Return (x, y) of the center of cell containing provided text 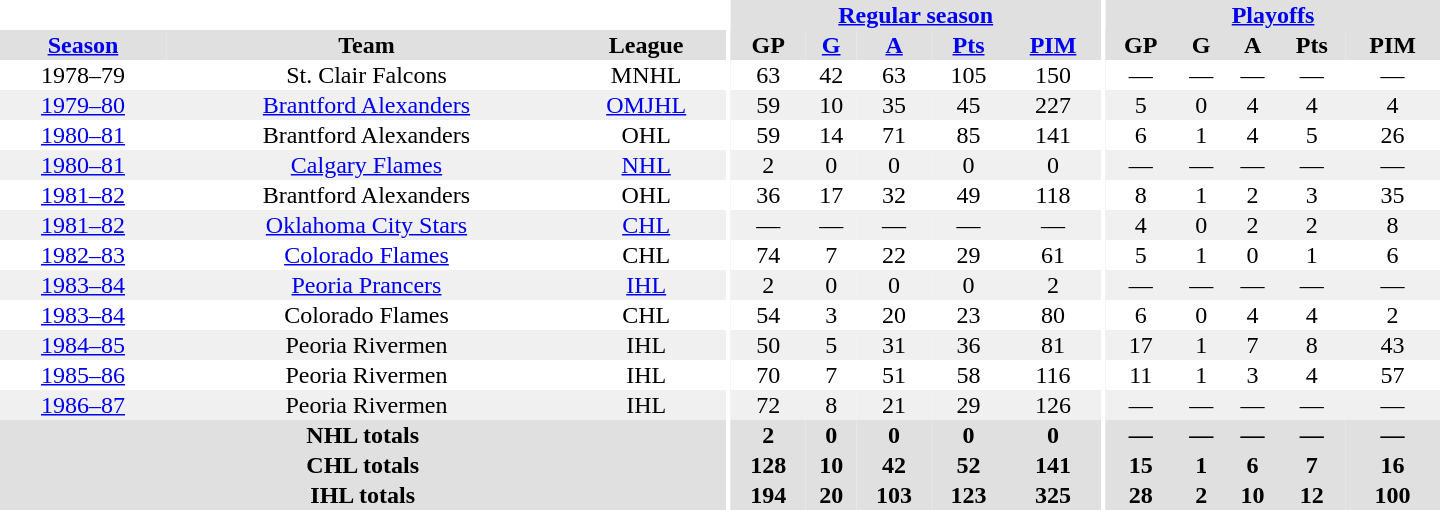
123 (968, 495)
16 (1392, 465)
116 (1054, 375)
80 (1054, 315)
Season (83, 45)
58 (968, 375)
1978–79 (83, 75)
NHL (646, 165)
57 (1392, 375)
50 (768, 345)
NHL totals (362, 435)
28 (1140, 495)
23 (968, 315)
54 (768, 315)
52 (968, 465)
1985–86 (83, 375)
74 (768, 255)
81 (1054, 345)
105 (968, 75)
Team (366, 45)
51 (894, 375)
128 (768, 465)
IHL totals (362, 495)
126 (1054, 405)
32 (894, 195)
49 (968, 195)
21 (894, 405)
15 (1140, 465)
St. Clair Falcons (366, 75)
11 (1140, 375)
194 (768, 495)
14 (830, 135)
43 (1392, 345)
72 (768, 405)
Calgary Flames (366, 165)
45 (968, 105)
Playoffs (1273, 15)
71 (894, 135)
103 (894, 495)
100 (1392, 495)
1984–85 (83, 345)
1982–83 (83, 255)
31 (894, 345)
OMJHL (646, 105)
150 (1054, 75)
118 (1054, 195)
227 (1054, 105)
12 (1312, 495)
61 (1054, 255)
325 (1054, 495)
1979–80 (83, 105)
Regular season (916, 15)
Peoria Prancers (366, 285)
CHL totals (362, 465)
League (646, 45)
70 (768, 375)
85 (968, 135)
MNHL (646, 75)
26 (1392, 135)
22 (894, 255)
Oklahoma City Stars (366, 225)
1986–87 (83, 405)
